Locate the cell with the specified text and output its (x, y) center coordinate. 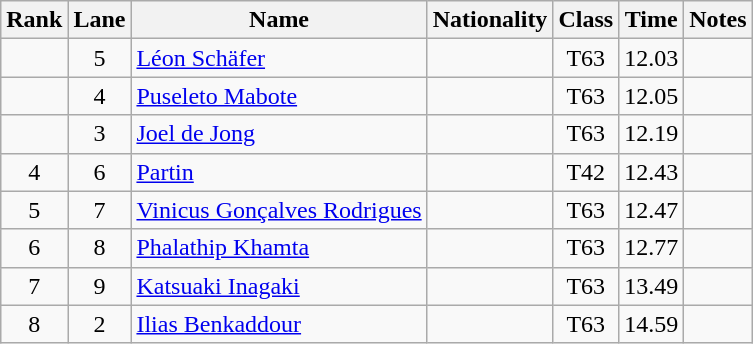
Katsuaki Inagaki (279, 286)
Joel de Jong (279, 134)
12.03 (652, 58)
Partin (279, 172)
12.47 (652, 210)
2 (100, 324)
14.59 (652, 324)
12.05 (652, 96)
Puseleto Mabote (279, 96)
Notes (718, 20)
Rank (34, 20)
Vinicus Gonçalves Rodrigues (279, 210)
9 (100, 286)
3 (100, 134)
Time (652, 20)
Nationality (490, 20)
12.43 (652, 172)
12.19 (652, 134)
Name (279, 20)
13.49 (652, 286)
Class (586, 20)
T42 (586, 172)
Phalathip Khamta (279, 248)
Léon Schäfer (279, 58)
Lane (100, 20)
12.77 (652, 248)
Ilias Benkaddour (279, 324)
